Capture the cell that displays the provided text and extract its (x, y) central coordinate. 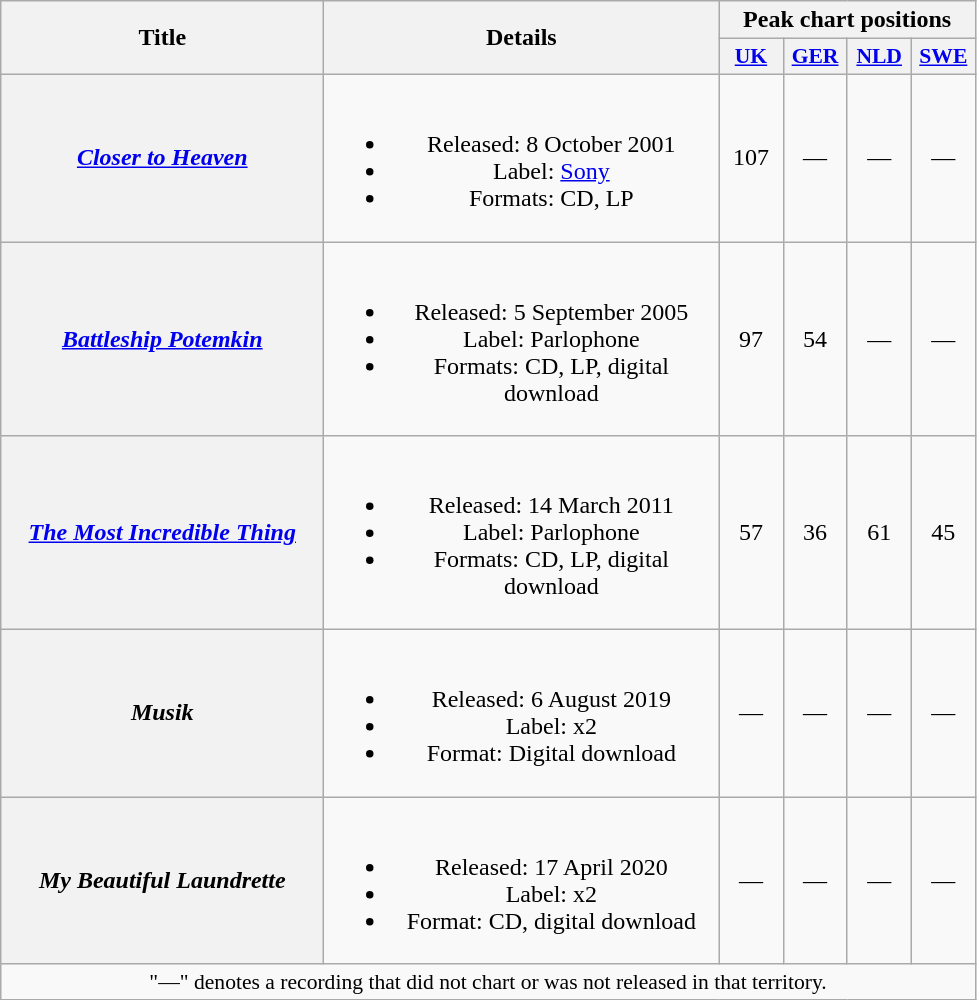
54 (815, 339)
Battleship Potemkin (162, 339)
Released: 6 August 2019Label: x2Format: Digital download (522, 714)
45 (943, 533)
Details (522, 38)
Title (162, 38)
Released: 14 March 2011Label: ParlophoneFormats: CD, LP, digital download (522, 533)
Musik (162, 714)
Released: 8 October 2001Label: SonyFormats: CD, LP (522, 158)
107 (751, 158)
NLD (879, 57)
36 (815, 533)
Closer to Heaven (162, 158)
"—" denotes a recording that did not chart or was not released in that territory. (488, 982)
GER (815, 57)
The Most Incredible Thing (162, 533)
Released: 17 April 2020Label: x2Format: CD, digital download (522, 880)
My Beautiful Laundrette (162, 880)
61 (879, 533)
Released: 5 September 2005Label: ParlophoneFormats: CD, LP, digital download (522, 339)
SWE (943, 57)
97 (751, 339)
57 (751, 533)
Peak chart positions (847, 20)
UK (751, 57)
